Scan for the cell matching the given text and deliver its [x, y] coordinate at center. 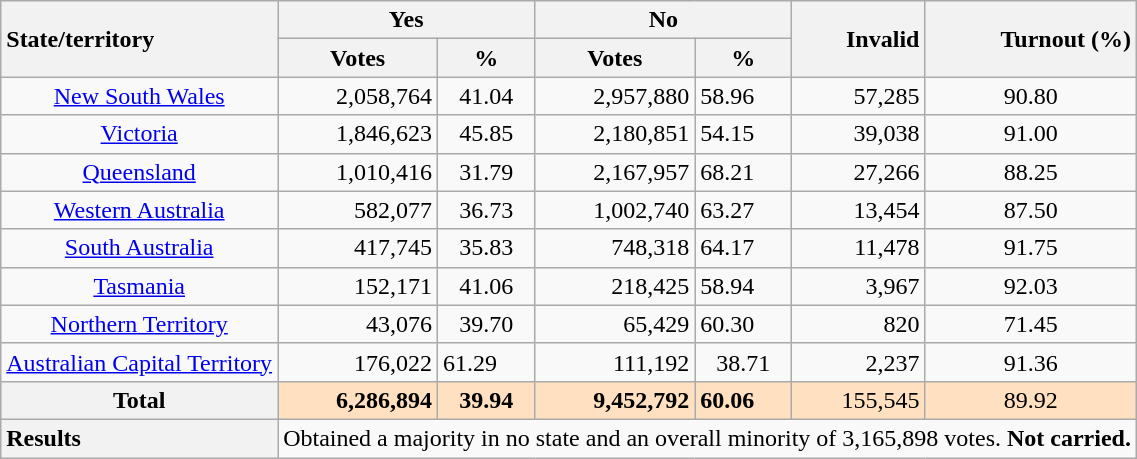
111,192 [615, 362]
71.45 [1031, 324]
Western Australia [140, 210]
60.30 [744, 324]
39.94 [486, 400]
748,318 [615, 248]
89.92 [1031, 400]
New South Wales [140, 96]
60.06 [744, 400]
88.25 [1031, 172]
13,454 [858, 210]
91.36 [1031, 362]
152,171 [358, 286]
65,429 [615, 324]
State/territory [140, 39]
Yes [406, 20]
820 [858, 324]
11,478 [858, 248]
South Australia [140, 248]
Results [140, 438]
91.75 [1031, 248]
43,076 [358, 324]
35.83 [486, 248]
Invalid [858, 39]
41.06 [486, 286]
No [664, 20]
61.29 [486, 362]
27,266 [858, 172]
6,286,894 [358, 400]
Turnout (%) [1031, 39]
68.21 [744, 172]
54.15 [744, 134]
57,285 [858, 96]
155,545 [858, 400]
31.79 [486, 172]
87.50 [1031, 210]
2,957,880 [615, 96]
1,846,623 [358, 134]
45.85 [486, 134]
41.04 [486, 96]
58.96 [744, 96]
2,167,957 [615, 172]
9,452,792 [615, 400]
90.80 [1031, 96]
218,425 [615, 286]
176,022 [358, 362]
91.00 [1031, 134]
2,058,764 [358, 96]
63.27 [744, 210]
582,077 [358, 210]
39.70 [486, 324]
Victoria [140, 134]
2,237 [858, 362]
Tasmania [140, 286]
39,038 [858, 134]
Northern Territory [140, 324]
92.03 [1031, 286]
58.94 [744, 286]
38.71 [744, 362]
Obtained a majority in no state and an overall minority of 3,165,898 votes. Not carried. [708, 438]
3,967 [858, 286]
64.17 [744, 248]
Total [140, 400]
417,745 [358, 248]
Queensland [140, 172]
1,010,416 [358, 172]
1,002,740 [615, 210]
2,180,851 [615, 134]
Australian Capital Territory [140, 362]
36.73 [486, 210]
